From the cell containing the given text, extract its center point as (X, Y) coordinate. 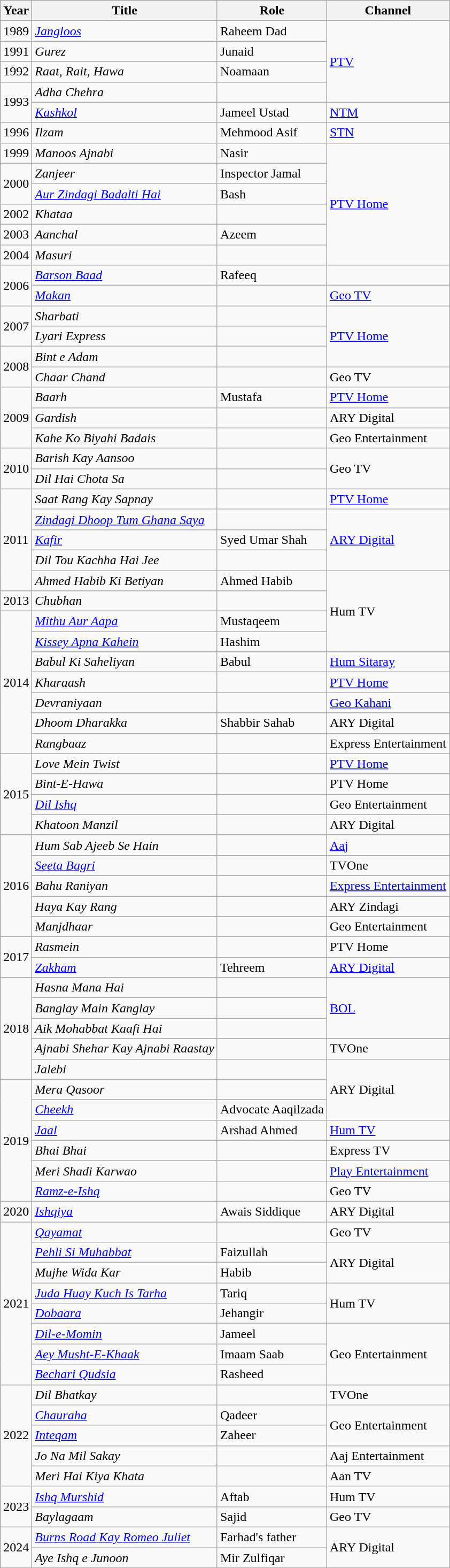
2024 (16, 1547)
Gurez (125, 51)
Burns Road Kay Romeo Juliet (125, 1537)
Sajid (271, 1517)
Inspector Jamal (271, 173)
Mujhe Wida Kar (125, 1273)
2014 (16, 682)
Jangloos (125, 31)
Manjdhaar (125, 927)
Aik Mohabbat Kaafi Hai (125, 1028)
STN (388, 133)
Dil Ishq (125, 804)
Aftab (271, 1496)
Ishq Murshid (125, 1496)
Bint-E-Hawa (125, 784)
Syed Umar Shah (271, 540)
Rasmein (125, 947)
Gardish (125, 418)
Geo Kahani (388, 703)
Bash (271, 194)
Saat Rang Kay Sapnay (125, 499)
2022 (16, 1435)
Kafir (125, 540)
Aaj Entertainment (388, 1456)
Role (271, 11)
Raheem Dad (271, 31)
Azeem (271, 234)
Channel (388, 11)
2021 (16, 1303)
Adha Chehra (125, 92)
Seeta Bagri (125, 865)
Play Entertainment (388, 1171)
Inteqam (125, 1435)
Mera Qasoor (125, 1089)
ARY Zindagi (388, 906)
Farhad's father (271, 1537)
1999 (16, 153)
Jameel (271, 1334)
Raat, Rait, Hawa (125, 72)
Hasna Mana Hai (125, 988)
2009 (16, 418)
Rasheed (271, 1374)
Mir Zulfiqar (271, 1558)
Hum Sitaray (388, 662)
Bechari Qudsia (125, 1374)
2007 (16, 326)
Tariq (271, 1293)
Hashim (271, 642)
Year (16, 11)
Zanjeer (125, 173)
Shabbir Sahab (271, 723)
Mehmood Asif (271, 133)
Chubhan (125, 601)
Dobaara (125, 1313)
Faizullah (271, 1252)
Zindagi Dhoop Tum Ghana Saya (125, 519)
Bhai Bhai (125, 1150)
Aanchal (125, 234)
Rangbaaz (125, 743)
Mustafa (271, 397)
Haya Kay Rang (125, 906)
1993 (16, 102)
2006 (16, 286)
Masuri (125, 255)
Rafeeq (271, 275)
Advocate Aaqilzada (271, 1110)
Noamaan (271, 72)
Banglay Main Kanglay (125, 1008)
Zakham (125, 967)
Jehangir (271, 1313)
Dil-e-Momin (125, 1334)
Ahmed Habib Ki Betiyan (125, 580)
1996 (16, 133)
Pehli Si Muhabbat (125, 1252)
Tehreem (271, 967)
1991 (16, 51)
Arshad Ahmed (271, 1130)
Devraniyaan (125, 703)
Hum Sab Ajeeb Se Hain (125, 845)
Aur Zindagi Badalti Hai (125, 194)
Ilzam (125, 133)
Aan TV (388, 1476)
Bahu Raniyan (125, 886)
2016 (16, 886)
2002 (16, 214)
Meri Hai Kiya Khata (125, 1476)
Jalebi (125, 1069)
2020 (16, 1211)
Ahmed Habib (271, 580)
1989 (16, 31)
Babul Ki Saheliyan (125, 662)
Lyari Express (125, 336)
2000 (16, 183)
Baylagaam (125, 1517)
Mithu Aur Aapa (125, 621)
Kashkol (125, 112)
Ramz-e-Ishq (125, 1191)
Aaj (388, 845)
Chaar Chand (125, 377)
Jo Na Mil Sakay (125, 1456)
PTV (388, 62)
Khatoon Manzil (125, 825)
Kharaash (125, 682)
Express TV (388, 1150)
Baarh (125, 397)
Kahe Ko Biyahi Badais (125, 438)
Ishqiya (125, 1211)
2019 (16, 1140)
Nasir (271, 153)
Love Mein Twist (125, 764)
Dil Hai Chota Sa (125, 479)
Juda Huay Kuch Is Tarha (125, 1293)
Babul (271, 662)
2010 (16, 468)
Imaam Saab (271, 1354)
Dil Tou Kachha Hai Jee (125, 560)
Ajnabi Shehar Kay Ajnabi Raastay (125, 1049)
Chauraha (125, 1415)
Dil Bhatkay (125, 1395)
2008 (16, 367)
Habib (271, 1273)
2018 (16, 1028)
BOL (388, 1008)
2015 (16, 794)
Qadeer (271, 1415)
Cheekh (125, 1110)
Aey Musht-E-Khaak (125, 1354)
Barish Kay Aansoo (125, 458)
NTM (388, 112)
2003 (16, 234)
2013 (16, 601)
2004 (16, 255)
Awais Siddique (271, 1211)
Mustaqeem (271, 621)
Sharbati (125, 316)
2017 (16, 957)
Dhoom Dharakka (125, 723)
Zaheer (271, 1435)
Title (125, 11)
Jaal (125, 1130)
Kissey Apna Kahein (125, 642)
1992 (16, 72)
Bint e Adam (125, 357)
Junaid (271, 51)
2023 (16, 1506)
Makan (125, 296)
Jameel Ustad (271, 112)
2011 (16, 540)
Qayamat (125, 1232)
Manoos Ajnabi (125, 153)
Khataa (125, 214)
Aye Ishq e Junoon (125, 1558)
Barson Baad (125, 275)
Meri Shadi Karwao (125, 1171)
